Output the [x, y] coordinate of the center of the cell containing the given text.  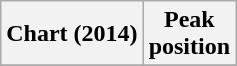
Peakposition [189, 34]
Chart (2014) [72, 34]
